From the cell containing the given text, extract its center point as (x, y) coordinate. 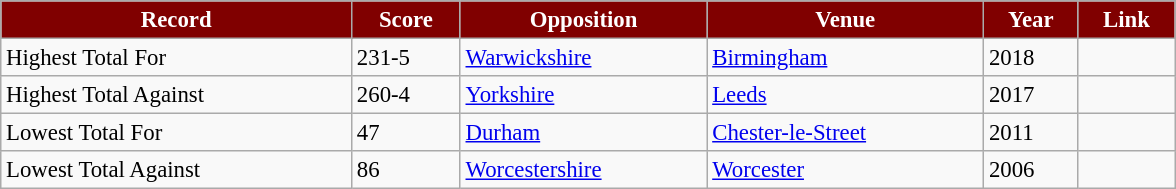
47 (406, 133)
Year (1031, 20)
Leeds (846, 95)
231-5 (406, 58)
Highest Total Against (176, 95)
Link (1126, 20)
Warwickshire (584, 58)
Lowest Total For (176, 133)
Durham (584, 133)
Worcestershire (584, 170)
2006 (1031, 170)
Opposition (584, 20)
Yorkshire (584, 95)
Highest Total For (176, 58)
2017 (1031, 95)
2011 (1031, 133)
2018 (1031, 58)
Record (176, 20)
Score (406, 20)
86 (406, 170)
Chester-le-Street (846, 133)
Lowest Total Against (176, 170)
260-4 (406, 95)
Birmingham (846, 58)
Worcester (846, 170)
Venue (846, 20)
